Identify which cell holds the provided text, then report its [X, Y] central coordinate. 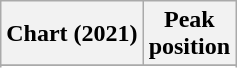
Chart (2021) [72, 34]
Peakposition [189, 34]
